Return the [x, y] coordinate for the center point of the cell that contains the specified text.  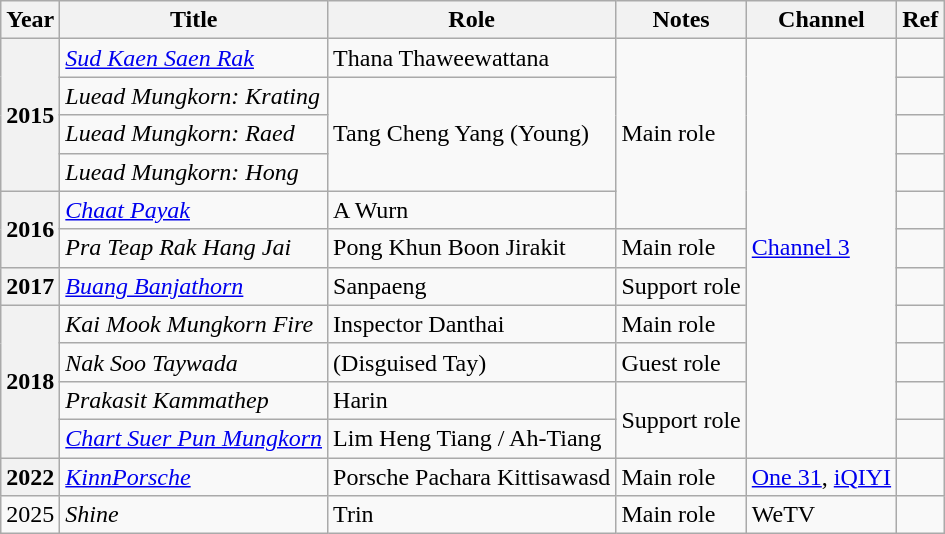
KinnPorsche [194, 477]
2015 [30, 115]
Title [194, 20]
Luead Mungkorn: Krating [194, 96]
Ref [920, 20]
A Wurn [472, 210]
Nak Soo Taywada [194, 362]
Tang Cheng Yang (Young) [472, 134]
WeTV [821, 515]
2025 [30, 515]
Buang Banjathorn [194, 286]
Chaat Payak [194, 210]
Notes [681, 20]
Luead Mungkorn: Hong [194, 172]
Pong Khun Boon Jirakit [472, 248]
2022 [30, 477]
Kai Mook Mungkorn Fire [194, 324]
Year [30, 20]
Trin [472, 515]
Luead Mungkorn: Raed [194, 134]
Channel 3 [821, 248]
Porsche Pachara Kittisawasd [472, 477]
Harin [472, 400]
2016 [30, 229]
Shine [194, 515]
Prakasit Kammathep [194, 400]
2018 [30, 381]
Channel [821, 20]
Role [472, 20]
One 31, iQIYI [821, 477]
Sanpaeng [472, 286]
Pra Teap Rak Hang Jai [194, 248]
Guest role [681, 362]
(Disguised Tay) [472, 362]
Sud Kaen Saen Rak [194, 58]
Inspector Danthai [472, 324]
2017 [30, 286]
Chart Suer Pun Mungkorn [194, 438]
Thana Thaweewattana [472, 58]
Lim Heng Tiang / Ah-Tiang [472, 438]
